Return [x, y] of the center of cell containing provided text 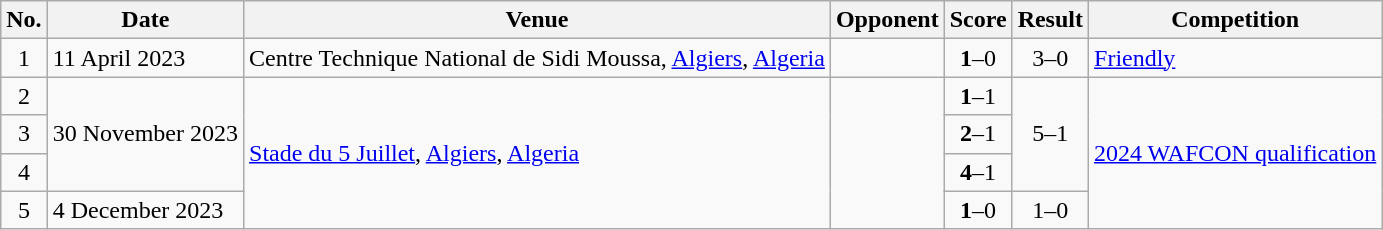
Centre Technique National de Sidi Moussa, Algiers, Algeria [538, 58]
Date [145, 20]
1–1 [978, 96]
4 [24, 172]
1 [24, 58]
11 April 2023 [145, 58]
2024 WAFCON qualification [1236, 153]
Venue [538, 20]
Stade du 5 Juillet, Algiers, Algeria [538, 153]
30 November 2023 [145, 134]
Competition [1236, 20]
2–1 [978, 134]
5–1 [1050, 134]
Opponent [887, 20]
3–0 [1050, 58]
Result [1050, 20]
Friendly [1236, 58]
4–1 [978, 172]
Score [978, 20]
5 [24, 210]
No. [24, 20]
3 [24, 134]
4 December 2023 [145, 210]
2 [24, 96]
